Provide the (X, Y) coordinate of the cell's center where the given text is located.  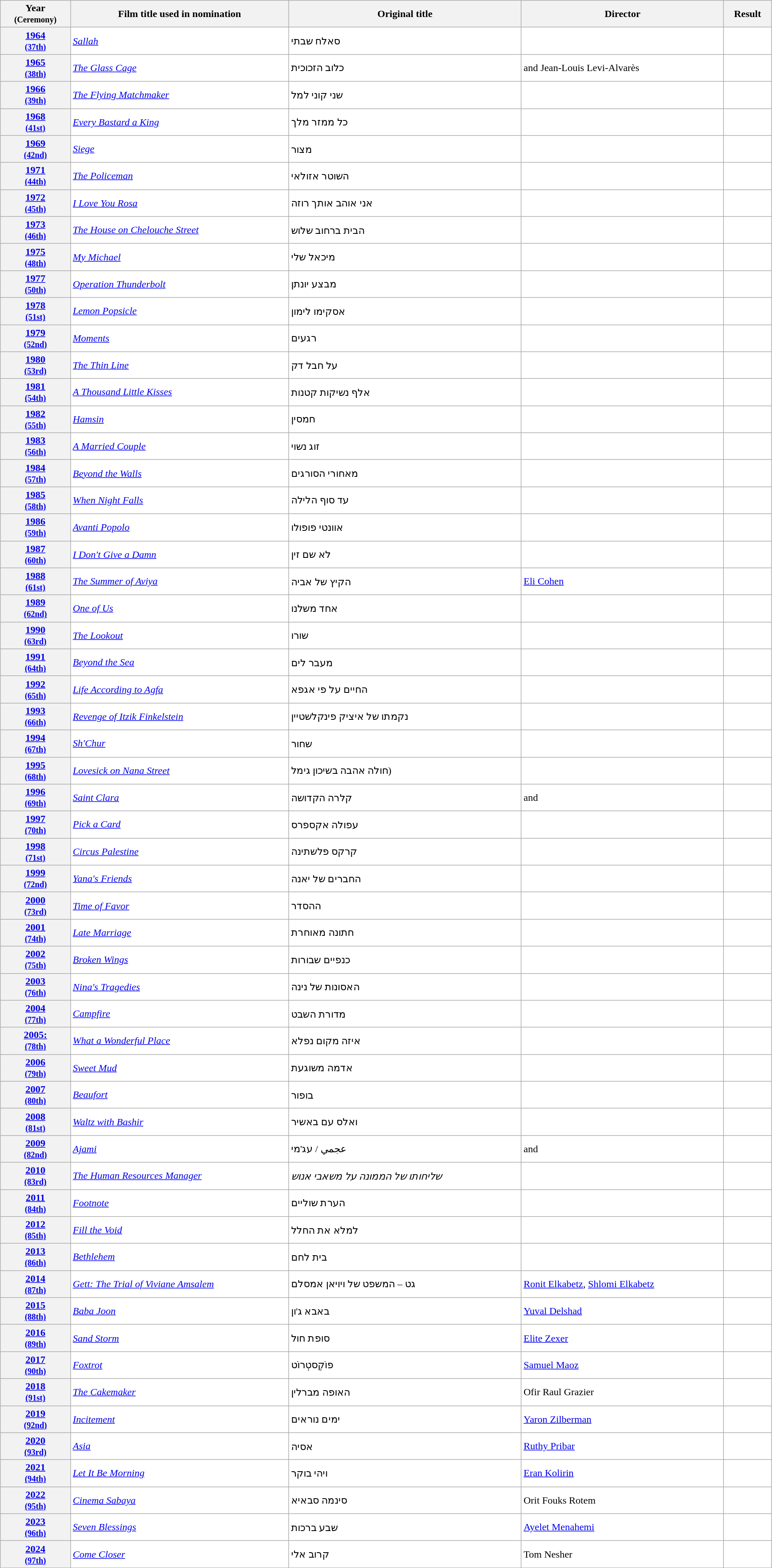
חמסין (405, 420)
2019(92nd) (36, 1419)
מדורת השבט (405, 1013)
Beyond the Walls (179, 474)
2004(77th) (36, 1013)
Yana's Friends (179, 879)
על חבל דק (405, 366)
1995(68th) (36, 770)
عجمي / עג'מי (405, 1149)
מעבר לים (405, 662)
1982(55th) (36, 420)
A Thousand Little Kisses (179, 392)
Campfire (179, 1013)
Late Marriage (179, 933)
הערת שוליים (405, 1203)
Circus Palestine (179, 851)
בית לחם (405, 1257)
I Don't Give a Damn (179, 554)
2024(97th) (36, 1554)
השוטר אזולאי (405, 176)
מיכאל שלי (405, 257)
The Summer of Aviya (179, 582)
1984(57th) (36, 474)
כלוב הזכוכית (405, 68)
Sallah (179, 41)
שבע ברכות (405, 1527)
The Glass Cage (179, 68)
1989(62nd) (36, 608)
1998(71st) (36, 851)
Sweet Mud (179, 1067)
לא שם זין (405, 554)
בופור (405, 1095)
מבצע יונתן (405, 284)
1975(48th) (36, 257)
2003(76th) (36, 987)
אסקימו לימון (405, 311)
Eli Cohen (623, 582)
Come Closer (179, 1554)
Fill the Void (179, 1230)
החברים של יאנה (405, 879)
האופה מברלין (405, 1392)
באבא ג'ון (405, 1311)
Gett: The Trial of Viviane Amsalem (179, 1284)
Ruthy Pribar (623, 1446)
Saint Clara (179, 797)
Revenge of Itzik Finkelstein (179, 716)
Result (747, 14)
Tom Nesher (623, 1554)
Baba Joon (179, 1311)
Film title used in nomination (179, 14)
A Married Couple (179, 446)
זוג נשוי (405, 446)
אוונטי פופולו (405, 528)
1964(37th) (36, 41)
1978(51st) (36, 311)
Pick a Card (179, 825)
1969(42nd) (36, 149)
נקמתו של איציק פינקלשטיין (405, 716)
Yuval Delshad (623, 1311)
1988(61st) (36, 582)
2022(95th) (36, 1500)
I Love You Rosa (179, 203)
2005:(78th) (36, 1041)
האסונות של נינה (405, 987)
שחור (405, 744)
סינמה סבאיא (405, 1500)
1965(38th) (36, 68)
Lovesick on Nana Street (179, 770)
One of Us (179, 608)
1987(60th) (36, 554)
2020(93rd) (36, 1446)
1996(69th) (36, 797)
1966(39th) (36, 95)
1997(70th) (36, 825)
Year(Ceremony) (36, 14)
The Thin Line (179, 366)
Bethlehem (179, 1257)
Time of Favor (179, 905)
Ronit Elkabetz, Shlomi Elkabetz (623, 1284)
אני אוהב אותך רוזה (405, 203)
1986(59th) (36, 528)
2014(87th) (36, 1284)
Ofir Raul Grazier (623, 1392)
שני קוני למל (405, 95)
The House on Chelouche Street (179, 230)
כל ממזר מלך (405, 122)
Sand Storm (179, 1338)
2007(80th) (36, 1095)
Seven Blessings (179, 1527)
Ayelet Menahemi (623, 1527)
Broken Wings (179, 959)
2008(81st) (36, 1121)
1991(64th) (36, 662)
1971(44th) (36, 176)
2013(86th) (36, 1257)
ההסדר (405, 905)
2006(79th) (36, 1067)
The Lookout (179, 636)
2017(90th) (36, 1365)
Avanti Popolo (179, 528)
1993(66th) (36, 716)
שורו (405, 636)
My Michael (179, 257)
2012(85th) (36, 1230)
רגעים (405, 338)
Ajami (179, 1149)
1994(67th) (36, 744)
2021(94th) (36, 1473)
סאלח שבתי (405, 41)
Orit Fouks Rotem (623, 1500)
הקיץ של אביה (405, 582)
אחד משלנו (405, 608)
איזה מקום נפלא (405, 1041)
Hamsin (179, 420)
עד סוף הלילה (405, 500)
קלרה הקדושה (405, 797)
Beyond the Sea (179, 662)
1985(58th) (36, 500)
1999(72nd) (36, 879)
הבית ברחוב שלוש (405, 230)
1981(54th) (36, 392)
When Night Falls (179, 500)
1979(52nd) (36, 338)
Yaron Zilberman (623, 1419)
עפולה אקספרס (405, 825)
ואלס עם באשיר (405, 1121)
1972(45th) (36, 203)
גט – המשפט של ויויאן אמסלם (405, 1284)
and Jean-Louis Levi-Alvarès (623, 68)
Lemon Popsicle (179, 311)
Siege (179, 149)
קרוב אלי (405, 1554)
What a Wonderful Place (179, 1041)
Sh'Chur (179, 744)
אדמה משוגעת (405, 1067)
The Flying Matchmaker (179, 95)
2015(88th) (36, 1311)
החיים על פי אגפא (405, 690)
Samuel Maoz (623, 1365)
2018(91st) (36, 1392)
אסיה (405, 1446)
1977(50th) (36, 284)
1968(41st) (36, 122)
Moments (179, 338)
1992(65th) (36, 690)
Beaufort (179, 1095)
Incitement (179, 1419)
Director (623, 14)
Original title (405, 14)
Foxtrot (179, 1365)
Life According to Agfa (179, 690)
2016(89th) (36, 1338)
2023(96th) (36, 1527)
The Human Resources Manager (179, 1175)
למלא את החלל (405, 1230)
סופת חול (405, 1338)
2010(83rd) (36, 1175)
2009(82nd) (36, 1149)
Footnote (179, 1203)
The Policeman (179, 176)
פוֹקְסטְרוֹט (405, 1365)
2000(73rd) (36, 905)
ימים נוראים (405, 1419)
ויהי בוקר (405, 1473)
2002(75th) (36, 959)
Eran Kolirin (623, 1473)
Cinema Sabaya (179, 1500)
1990(63rd) (36, 636)
קרקס פלשתינה (405, 851)
The Cakemaker (179, 1392)
חתונה מאוחרת (405, 933)
כנפיים שבורות (405, 959)
2011(84th) (36, 1203)
מצור (405, 149)
Asia (179, 1446)
מאחורי הסורגים (405, 474)
1983(56th) (36, 446)
Operation Thunderbolt (179, 284)
Every Bastard a King (179, 122)
שליחותו של הממונה על משאבי אנוש (405, 1175)
חולה אהבה בשיכון גימל) (405, 770)
Let It Be Morning (179, 1473)
Nina's Tragedies (179, 987)
1973(46th) (36, 230)
Elite Zexer (623, 1338)
אלף נשיקות קטנות (405, 392)
1980(53rd) (36, 366)
Waltz with Bashir (179, 1121)
2001(74th) (36, 933)
